Determine the (x, y) coordinate at the center of the cell enclosing the given text.  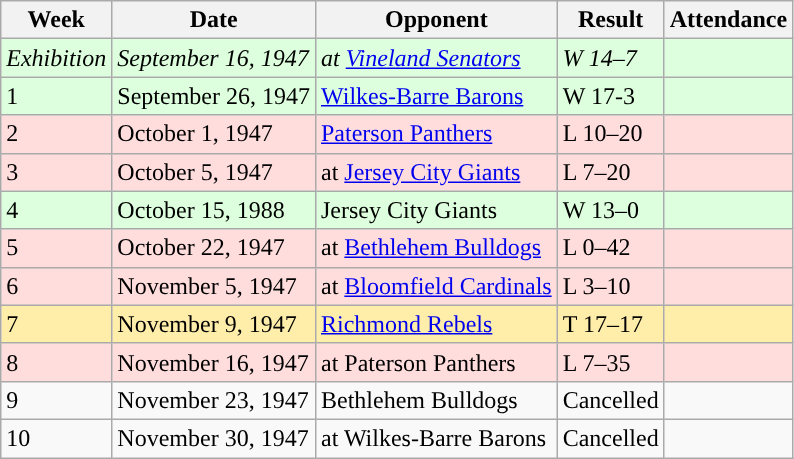
November 9, 1947 (214, 324)
at Jersey City Giants (436, 172)
November 30, 1947 (214, 438)
October 5, 1947 (214, 172)
September 16, 1947 (214, 58)
L 7–20 (610, 172)
L 3–10 (610, 286)
Wilkes-Barre Barons (436, 96)
at Wilkes-Barre Barons (436, 438)
7 (56, 324)
L 0–42 (610, 248)
L 10–20 (610, 134)
at Bethlehem Bulldogs (436, 248)
November 16, 1947 (214, 362)
5 (56, 248)
October 1, 1947 (214, 134)
1 (56, 96)
6 (56, 286)
November 23, 1947 (214, 400)
10 (56, 438)
November 5, 1947 (214, 286)
4 (56, 210)
L 7–35 (610, 362)
9 (56, 400)
W 17-3 (610, 96)
Date (214, 20)
3 (56, 172)
Week (56, 20)
Opponent (436, 20)
W 14–7 (610, 58)
Paterson Panthers (436, 134)
October 22, 1947 (214, 248)
8 (56, 362)
Attendance (728, 20)
Richmond Rebels (436, 324)
Exhibition (56, 58)
at Paterson Panthers (436, 362)
T 17–17 (610, 324)
September 26, 1947 (214, 96)
October 15, 1988 (214, 210)
Result (610, 20)
Bethlehem Bulldogs (436, 400)
2 (56, 134)
W 13–0 (610, 210)
at Bloomfield Cardinals (436, 286)
Jersey City Giants (436, 210)
at Vineland Senators (436, 58)
